Locate the cell with the specified text and output its [x, y] center coordinate. 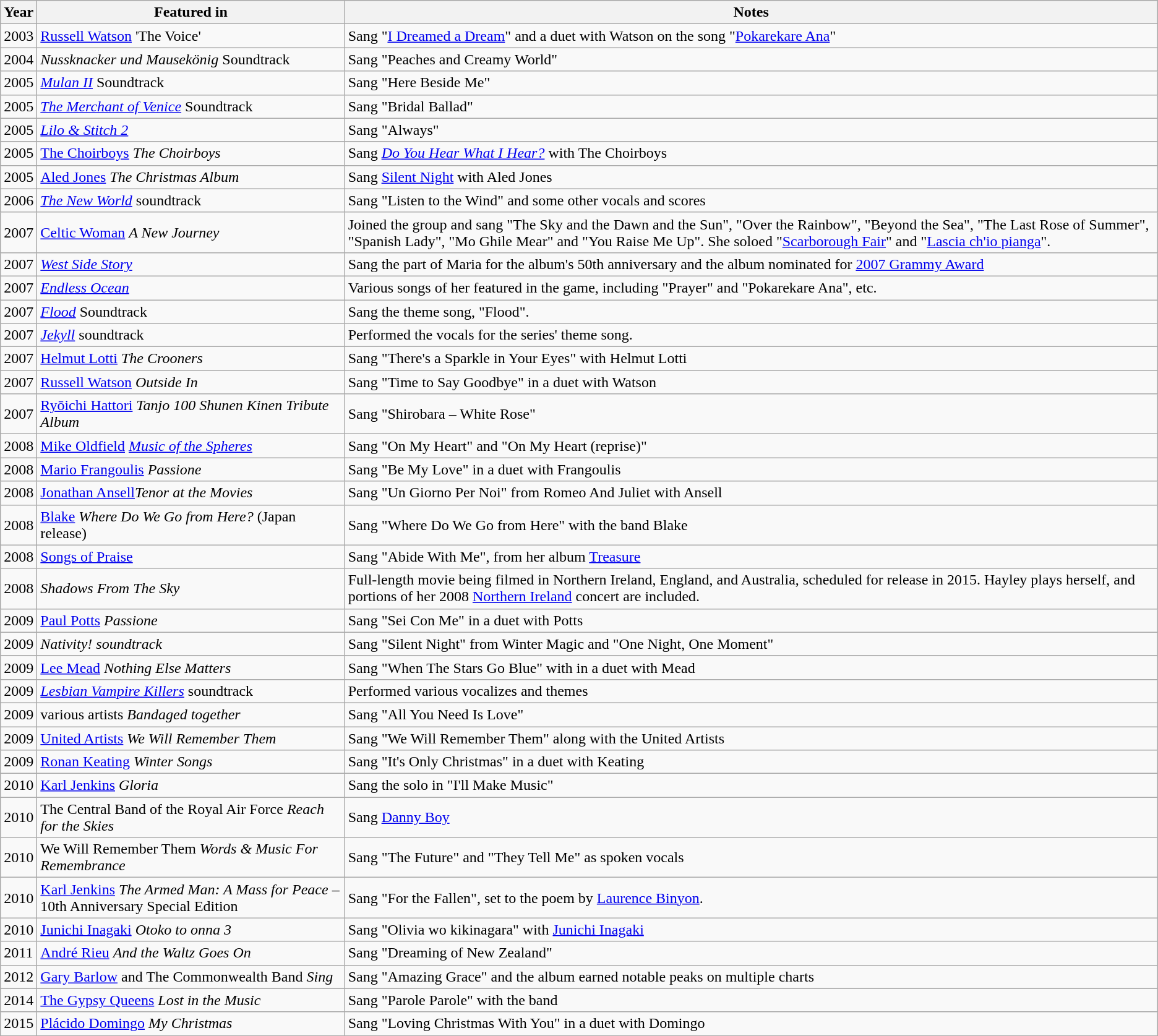
Sang "Be My Love" in a duet with Frangoulis [751, 469]
Ronan Keating Winter Songs [191, 762]
Lilo & Stitch 2 [191, 130]
The Merchant of Venice Soundtrack [191, 106]
Sang "Peaches and Creamy World" [751, 59]
Sang the part of Maria for the album's 50th anniversary and the album nominated for 2007 Grammy Award [751, 264]
Sang "Abide With Me", from her album Treasure [751, 557]
Blake Where Do We Go from Here? (Japan release) [191, 524]
Mario Frangoulis Passione [191, 469]
2004 [19, 59]
Sang Silent Night with Aled Jones [751, 177]
Nativity! soundtrack [191, 644]
Sang "It's Only Christmas" in a duet with Keating [751, 762]
2014 [19, 1000]
2003 [19, 36]
Karl Jenkins The Armed Man: A Mass for Peace – 10th Anniversary Special Edition [191, 898]
Paul Potts Passione [191, 620]
Shadows From The Sky [191, 589]
Ryōichi Hattori Tanjo 100 Shunen Kinen Tribute Album [191, 414]
Junichi Inagaki Otoko to onna 3 [191, 930]
Russell Watson Outside In [191, 382]
Sang the solo in "I'll Make Music" [751, 786]
Various songs of her featured in the game, including "Prayer" and "Pokarekare Ana", etc. [751, 288]
The Gypsy Queens Lost in the Music [191, 1000]
Sang "Always" [751, 130]
Endless Ocean [191, 288]
Sang "We Will Remember Them" along with the United Artists [751, 738]
various artists Bandaged together [191, 714]
2012 [19, 977]
Sang "Listen to the Wind" and some other vocals and scores [751, 200]
Russell Watson 'The Voice' [191, 36]
Nussknacker und Mausekönig Soundtrack [191, 59]
We Will Remember Them Words & Music For Remembrance [191, 857]
Flood Soundtrack [191, 311]
Sang "Where Do We Go from Here" with the band Blake [751, 524]
Sang "All You Need Is Love" [751, 714]
Jekyll soundtrack [191, 335]
Notes [751, 12]
Sang "Here Beside Me" [751, 83]
Jonathan AnsellTenor at the Movies [191, 493]
Gary Barlow and The Commonwealth Band Sing [191, 977]
Sang "On My Heart" and "On My Heart (reprise)" [751, 446]
2011 [19, 953]
Sang "Dreaming of New Zealand" [751, 953]
Sang "Un Giorno Per Noi" from Romeo And Juliet with Ansell [751, 493]
Lee Mead Nothing Else Matters [191, 667]
Celtic Woman A New Journey [191, 233]
Sang "Sei Con Me" in a duet with Potts [751, 620]
Sang "Olivia wo kikinagara" with Junichi Inagaki [751, 930]
Sang "I Dreamed a Dream" and a duet with Watson on the song "Pokarekare Ana" [751, 36]
Sang "Silent Night" from Winter Magic and "One Night, One Moment" [751, 644]
Sang Danny Boy [751, 818]
Helmut Lotti The Crooners [191, 359]
United Artists We Will Remember Them [191, 738]
André Rieu And the Waltz Goes On [191, 953]
Songs of Praise [191, 557]
Sang "Time to Say Goodbye" in a duet with Watson [751, 382]
Sang "Parole Parole" with the band [751, 1000]
Sang Do You Hear What I Hear? with The Choirboys [751, 153]
Performed the vocals for the series' theme song. [751, 335]
Year [19, 12]
Sang "Loving Christmas With You" in a duet with Domingo [751, 1024]
Karl Jenkins Gloria [191, 786]
Sang "When The Stars Go Blue" with in a duet with Mead [751, 667]
Sang "Bridal Ballad" [751, 106]
Performed various vocalizes and themes [751, 691]
2006 [19, 200]
Sang "Amazing Grace" and the album earned notable peaks on multiple charts [751, 977]
Mulan II Soundtrack [191, 83]
Aled Jones The Christmas Album [191, 177]
Lesbian Vampire Killers soundtrack [191, 691]
2015 [19, 1024]
Sang "Shirobara – White Rose" [751, 414]
Sang "There's a Sparkle in Your Eyes" with Helmut Lotti [751, 359]
Mike Oldfield Music of the Spheres [191, 446]
The Choirboys The Choirboys [191, 153]
The New World soundtrack [191, 200]
Sang "The Future" and "They Tell Me" as spoken vocals [751, 857]
Sang "For the Fallen", set to the poem by Laurence Binyon. [751, 898]
Sang the theme song, "Flood". [751, 311]
Plácido Domingo My Christmas [191, 1024]
Featured in [191, 12]
West Side Story [191, 264]
The Central Band of the Royal Air Force Reach for the Skies [191, 818]
